Search for the cell housing the specified text and yield its [X, Y] center coordinate. 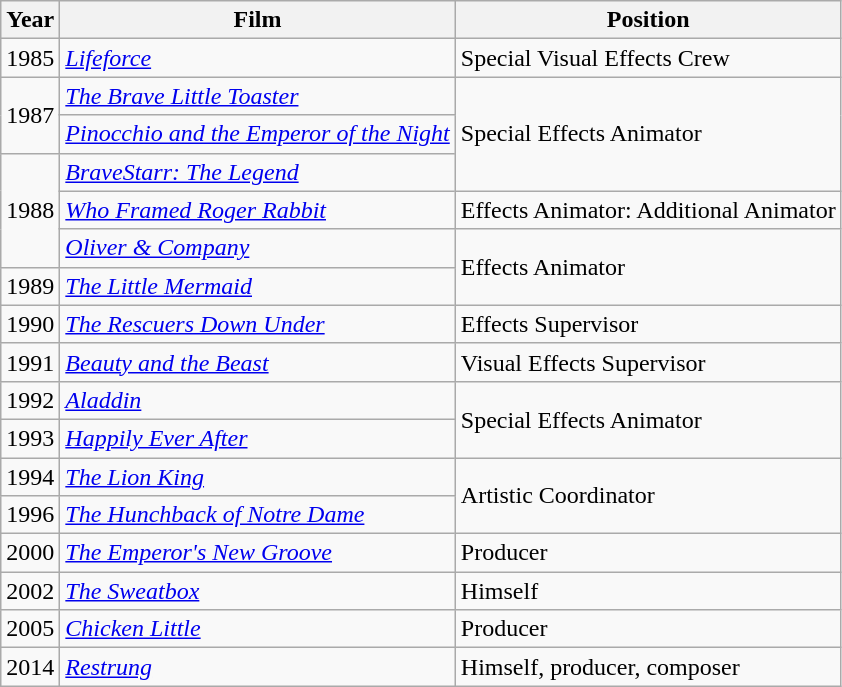
Beauty and the Beast [258, 362]
Film [258, 20]
Himself [648, 591]
Artistic Coordinator [648, 496]
1994 [30, 477]
2014 [30, 667]
The Little Mermaid [258, 286]
1996 [30, 515]
2005 [30, 629]
1991 [30, 362]
Effects Animator: Additional Animator [648, 210]
1985 [30, 58]
BraveStarr: The Legend [258, 172]
The Hunchback of Notre Dame [258, 515]
1992 [30, 400]
The Rescuers Down Under [258, 324]
The Lion King [258, 477]
Who Framed Roger Rabbit [258, 210]
1988 [30, 210]
1993 [30, 438]
Year [30, 20]
Position [648, 20]
Oliver & Company [258, 248]
Visual Effects Supervisor [648, 362]
1990 [30, 324]
The Sweatbox [258, 591]
Effects Supervisor [648, 324]
Special Visual Effects Crew [648, 58]
Aladdin [258, 400]
1989 [30, 286]
Pinocchio and the Emperor of the Night [258, 134]
The Brave Little Toaster [258, 96]
Himself, producer, composer [648, 667]
Chicken Little [258, 629]
1987 [30, 115]
The Emperor's New Groove [258, 553]
2000 [30, 553]
Happily Ever After [258, 438]
2002 [30, 591]
Effects Animator [648, 267]
Restrung [258, 667]
Lifeforce [258, 58]
